From the cell containing the given text, extract its center point as (X, Y) coordinate. 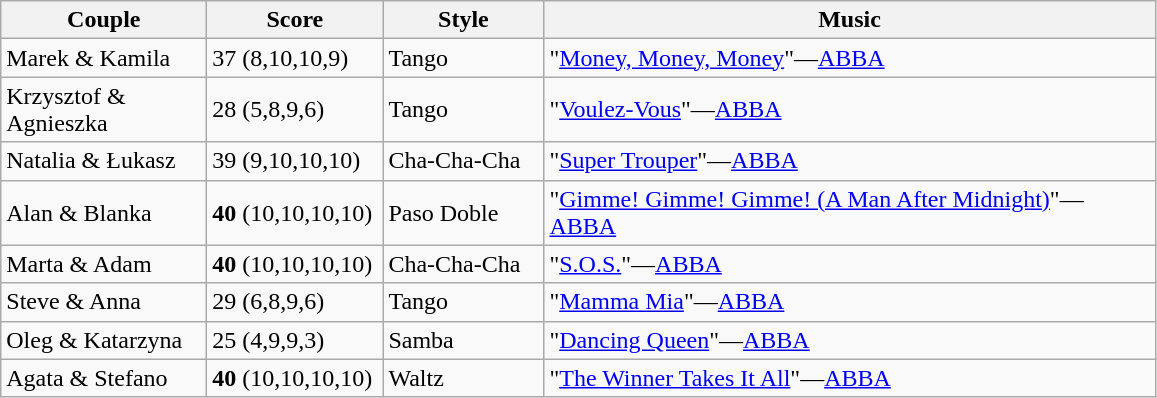
Music (850, 20)
Natalia & Łukasz (104, 161)
Samba (464, 340)
Paso Doble (464, 212)
"The Winner Takes It All"—ABBA (850, 378)
Steve & Anna (104, 302)
"Gimme! Gimme! Gimme! (A Man After Midnight)"—ABBA (850, 212)
Couple (104, 20)
Oleg & Katarzyna (104, 340)
"Mamma Mia"—ABBA (850, 302)
Score (295, 20)
Agata & Stefano (104, 378)
"Voulez-Vous"—ABBA (850, 110)
Waltz (464, 378)
29 (6,8,9,6) (295, 302)
25 (4,9,9,3) (295, 340)
"Super Trouper"—ABBA (850, 161)
"Money, Money, Money"—ABBA (850, 58)
Style (464, 20)
Alan & Blanka (104, 212)
28 (5,8,9,6) (295, 110)
"S.O.S."—ABBA (850, 264)
Marek & Kamila (104, 58)
"Dancing Queen"—ABBA (850, 340)
37 (8,10,10,9) (295, 58)
Marta & Adam (104, 264)
Krzysztof & Agnieszka (104, 110)
39 (9,10,10,10) (295, 161)
